Locate the cell with the specified text and output its [x, y] center coordinate. 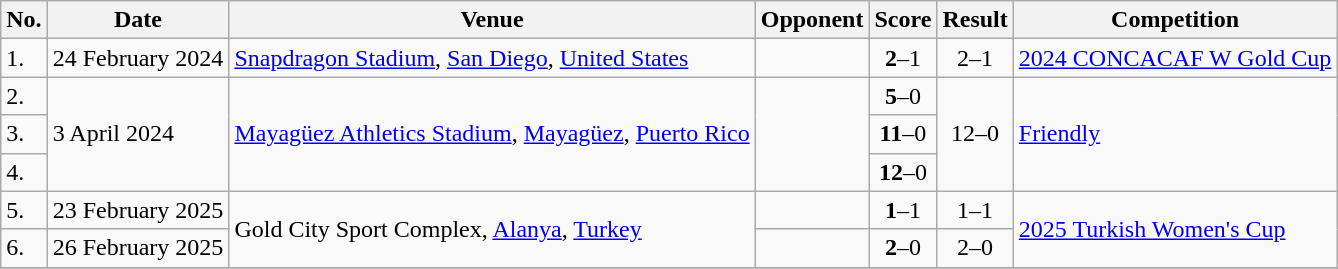
3. [24, 134]
Score [903, 20]
23 February 2025 [138, 210]
5–0 [903, 96]
No. [24, 20]
4. [24, 172]
1. [24, 58]
26 February 2025 [138, 248]
3 April 2024 [138, 134]
2025 Turkish Women's Cup [1175, 229]
Date [138, 20]
Opponent [812, 20]
2. [24, 96]
Friendly [1175, 134]
6. [24, 248]
Gold City Sport Complex, Alanya, Turkey [492, 229]
11–0 [903, 134]
Venue [492, 20]
Snapdragon Stadium, San Diego, United States [492, 58]
Competition [1175, 20]
2024 CONCACAF W Gold Cup [1175, 58]
24 February 2024 [138, 58]
Result [975, 20]
5. [24, 210]
Mayagüez Athletics Stadium, Mayagüez, Puerto Rico [492, 134]
